Determine the (x, y) coordinate at the center of the cell enclosing the given text.  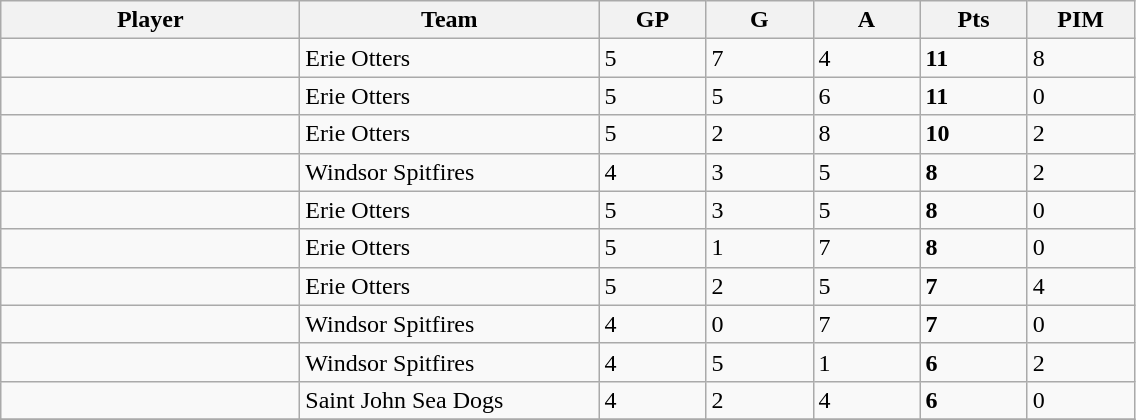
Saint John Sea Dogs (450, 400)
G (760, 20)
Player (150, 20)
Team (450, 20)
GP (652, 20)
Pts (974, 20)
PIM (1080, 20)
10 (974, 134)
A (866, 20)
